Search for the cell housing the specified text and yield its (X, Y) center coordinate. 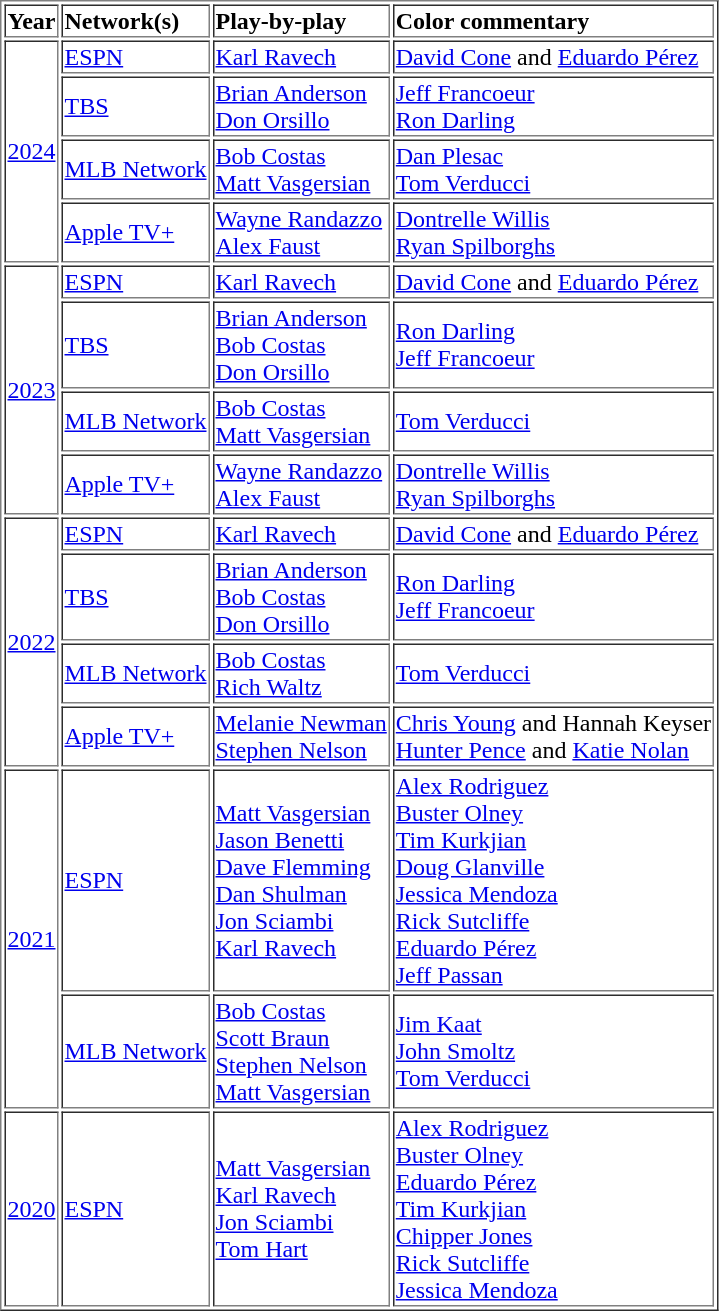
2022 (31, 642)
2023 (31, 390)
Year (31, 20)
Color commentary (554, 20)
Jeff FrancoeurRon Darling (554, 106)
Brian AndersonDon Orsillo (300, 106)
Dan PlesacTom Verducci (554, 170)
Alex RodriguezBuster OlneyTim KurkjianDoug GlanvilleJessica MendozaRick SutcliffeEduardo PérezJeff Passan (554, 881)
2021 (31, 940)
Matt VasgersianJason BenettiDave FlemmingDan ShulmanJon SciambiKarl Ravech (300, 881)
Bob CostasRich Waltz (300, 674)
Melanie NewmanStephen Nelson (300, 736)
Chris Young and Hannah KeyserHunter Pence and Katie Nolan (554, 736)
Alex RodriguezBuster OlneyEduardo PérezTim KurkjianChipper JonesRick SutcliffeJessica Mendoza (554, 1210)
Bob CostasScott BraunStephen NelsonMatt Vasgersian (300, 1051)
Matt VasgersianKarl RavechJon SciambiTom Hart (300, 1210)
Jim KaatJohn SmoltzTom Verducci (554, 1051)
2020 (31, 1210)
Play-by-play (300, 20)
2024 (31, 151)
Network(s) (136, 20)
